Pinpoint the cell where the given text exists, returning its (x, y) midpoint coordinate. 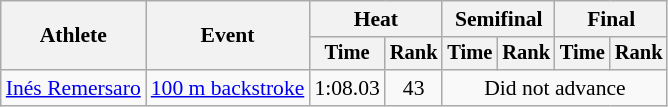
1:08.03 (346, 88)
Semifinal (498, 19)
Heat (376, 19)
Inés Remersaro (74, 88)
43 (414, 88)
100 m backstroke (228, 88)
Final (611, 19)
Athlete (74, 36)
Event (228, 36)
Did not advance (554, 88)
